Provide the [x, y] coordinate of the cell's center where the given text is located.  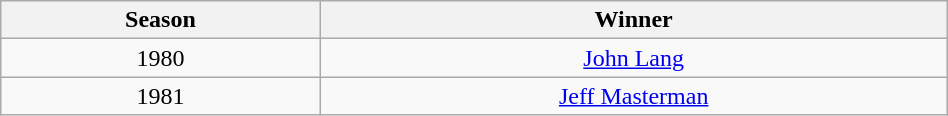
Winner [634, 20]
Jeff Masterman [634, 96]
1981 [160, 96]
1980 [160, 58]
Season [160, 20]
John Lang [634, 58]
